Find where the given text appears and provide that cell's center as [X, Y] coordinate. 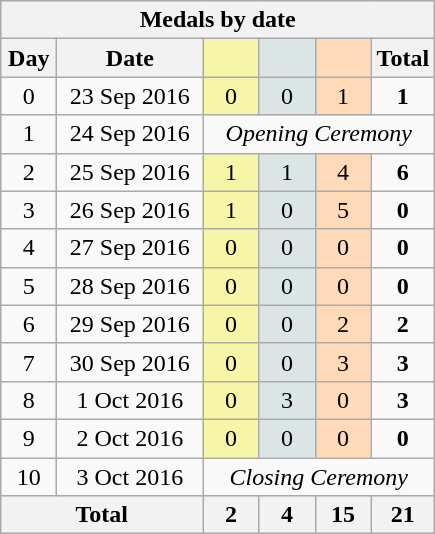
10 [29, 477]
7 [29, 362]
25 Sep 2016 [130, 172]
9 [29, 438]
Closing Ceremony [319, 477]
26 Sep 2016 [130, 210]
Medals by date [218, 20]
Opening Ceremony [319, 134]
1 Oct 2016 [130, 400]
27 Sep 2016 [130, 248]
29 Sep 2016 [130, 324]
Date [130, 58]
24 Sep 2016 [130, 134]
3 Oct 2016 [130, 477]
30 Sep 2016 [130, 362]
28 Sep 2016 [130, 286]
21 [403, 515]
23 Sep 2016 [130, 96]
Day [29, 58]
8 [29, 400]
15 [343, 515]
2 Oct 2016 [130, 438]
